Detect which cell encompasses the target text, then output its [x, y] center coordinate. 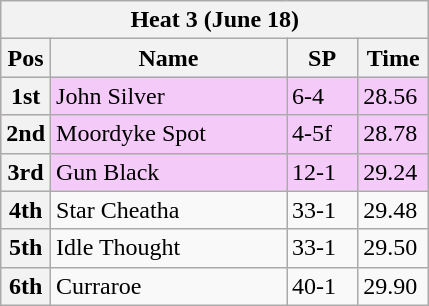
Name [169, 58]
29.48 [394, 210]
29.24 [394, 172]
40-1 [322, 286]
12-1 [322, 172]
Heat 3 (June 18) [215, 20]
28.56 [394, 96]
3rd [26, 172]
29.90 [394, 286]
SP [322, 58]
Gun Black [169, 172]
Curraroe [169, 286]
Idle Thought [169, 248]
John Silver [169, 96]
Moordyke Spot [169, 134]
6-4 [322, 96]
6th [26, 286]
Pos [26, 58]
5th [26, 248]
4-5f [322, 134]
4th [26, 210]
1st [26, 96]
Time [394, 58]
2nd [26, 134]
29.50 [394, 248]
28.78 [394, 134]
Star Cheatha [169, 210]
